Extract the (X, Y) coordinate from the center of the cell holding the provided text.  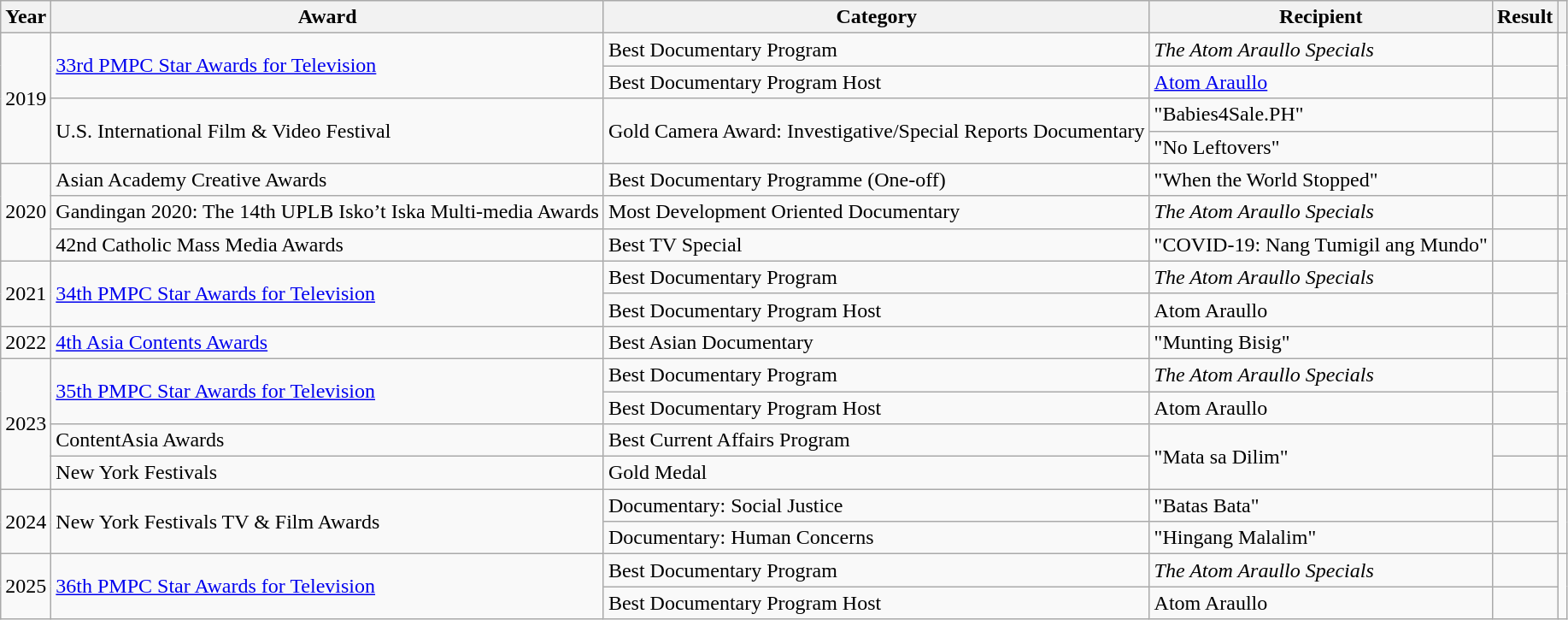
2019 (26, 98)
New York Festivals TV & Film Awards (328, 522)
2020 (26, 212)
4th Asia Contents Awards (328, 342)
Recipient (1321, 17)
"Batas Bata" (1321, 505)
Asian Academy Creative Awards (328, 180)
Gandingan 2020: The 14th UPLB Isko’t Iska Multi-media Awards (328, 212)
Best Current Affairs Program (877, 440)
Best Asian Documentary (877, 342)
Year (26, 17)
"Mata sa Dilim" (1321, 457)
36th PMPC Star Awards for Television (328, 587)
"COVID-19: Nang Tumigil ang Mundo" (1321, 245)
"When the World Stopped" (1321, 180)
Documentary: Social Justice (877, 505)
Documentary: Human Concerns (877, 538)
"Munting Bisig" (1321, 342)
42nd Catholic Mass Media Awards (328, 245)
33rd PMPC Star Awards for Television (328, 66)
Gold Medal (877, 473)
Best TV Special (877, 245)
Gold Camera Award: Investigative/Special Reports Documentary (877, 131)
New York Festivals (328, 473)
ContentAsia Awards (328, 440)
2021 (26, 293)
2025 (26, 587)
35th PMPC Star Awards for Television (328, 391)
Most Development Oriented Documentary (877, 212)
Award (328, 17)
Best Documentary Programme (One-off) (877, 180)
34th PMPC Star Awards for Television (328, 293)
Category (877, 17)
"Hingang Malalim" (1321, 538)
"Babies4Sale.PH" (1321, 115)
2024 (26, 522)
2023 (26, 423)
"No Leftovers" (1321, 147)
Result (1524, 17)
2022 (26, 342)
U.S. International Film & Video Festival (328, 131)
